Detect which cell encompasses the target text, then output its (x, y) center coordinate. 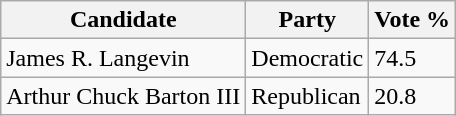
Candidate (124, 20)
James R. Langevin (124, 58)
Party (308, 20)
Republican (308, 96)
74.5 (412, 58)
Arthur Chuck Barton III (124, 96)
Democratic (308, 58)
20.8 (412, 96)
Vote % (412, 20)
